Find where the given text appears and provide that cell's center as (X, Y) coordinate. 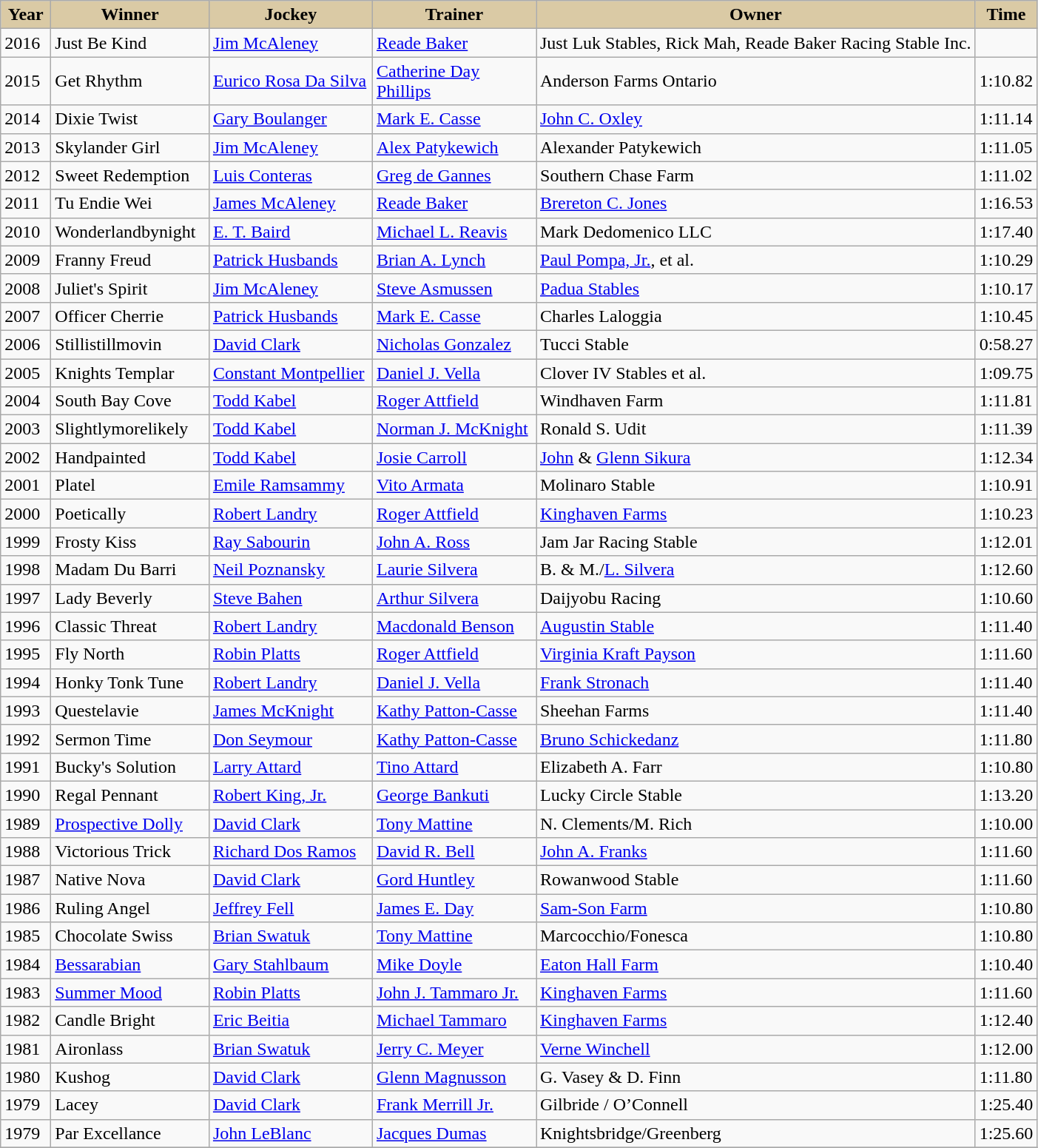
1982 (26, 1021)
1:11.02 (1006, 175)
John LeBlanc (290, 1133)
Paul Pompa, Jr., et al. (755, 260)
Augustin Stable (755, 626)
1:12.40 (1006, 1021)
1995 (26, 654)
Frosty Kiss (130, 542)
Sermon Time (130, 739)
Steve Asmussen (454, 288)
Skylander Girl (130, 147)
1:25.40 (1006, 1105)
Aironlass (130, 1049)
Greg de Gannes (454, 175)
2004 (26, 401)
Owner (755, 15)
Get Rhythm (130, 81)
Prospective Dolly (130, 824)
Sam-Son Farm (755, 908)
Tino Attard (454, 767)
Michael L. Reavis (454, 232)
David R. Bell (454, 852)
1980 (26, 1077)
2008 (26, 288)
Alex Patykewich (454, 147)
Lacey (130, 1105)
Just Luk Stables, Rick Mah, Reade Baker Racing Stable Inc. (755, 43)
John J. Tammaro Jr. (454, 993)
G. Vasey & D. Finn (755, 1077)
Lady Beverly (130, 598)
James E. Day (454, 908)
1:10.82 (1006, 81)
Classic Threat (130, 626)
Ronald S. Udit (755, 429)
Poetically (130, 514)
Handpainted (130, 457)
Bucky's Solution (130, 767)
Mike Doyle (454, 964)
2009 (26, 260)
1:10.60 (1006, 598)
Marcocchio/Fonesca (755, 936)
2003 (26, 429)
1:12.01 (1006, 542)
1:12.34 (1006, 457)
Charles Laloggia (755, 316)
1981 (26, 1049)
Robert King, Jr. (290, 795)
1:09.75 (1006, 372)
Victorious Trick (130, 852)
Fly North (130, 654)
1:11.05 (1006, 147)
Verne Winchell (755, 1049)
1:25.60 (1006, 1133)
Sweet Redemption (130, 175)
E. T. Baird (290, 232)
1:12.60 (1006, 570)
Virginia Kraft Payson (755, 654)
Candle Bright (130, 1021)
2011 (26, 204)
2005 (26, 372)
Frank Stronach (755, 682)
Clover IV Stables et al. (755, 372)
Neil Poznansky (290, 570)
1998 (26, 570)
2006 (26, 344)
Windhaven Farm (755, 401)
1993 (26, 711)
Emile Ramsammy (290, 486)
N. Clements/M. Rich (755, 824)
Bessarabian (130, 964)
1992 (26, 739)
1:11.81 (1006, 401)
Anderson Farms Ontario (755, 81)
Southern Chase Farm (755, 175)
Platel (130, 486)
1987 (26, 880)
1988 (26, 852)
Par Excellance (130, 1133)
Lucky Circle Stable (755, 795)
1994 (26, 682)
2007 (26, 316)
James McAleney (290, 204)
1:11.14 (1006, 119)
Knights Templar (130, 372)
Just Be Kind (130, 43)
Catherine Day Phillips (454, 81)
Vito Armata (454, 486)
Native Nova (130, 880)
1:16.53 (1006, 204)
James McKnight (290, 711)
Tu Endie Wei (130, 204)
Elizabeth A. Farr (755, 767)
2010 (26, 232)
Arthur Silvera (454, 598)
2013 (26, 147)
Gilbride / O’Connell (755, 1105)
Wonderlandbynight (130, 232)
Jacques Dumas (454, 1133)
Alexander Patykewich (755, 147)
1983 (26, 993)
Molinaro Stable (755, 486)
1:13.20 (1006, 795)
Macdonald Benson (454, 626)
Sheehan Farms (755, 711)
1996 (26, 626)
1986 (26, 908)
1:10.40 (1006, 964)
1991 (26, 767)
1:11.39 (1006, 429)
Jerry C. Meyer (454, 1049)
2000 (26, 514)
Frank Merrill Jr. (454, 1105)
Regal Pennant (130, 795)
1985 (26, 936)
Larry Attard (290, 767)
Time (1006, 15)
1:10.17 (1006, 288)
B. & M./L. Silvera (755, 570)
Brereton C. Jones (755, 204)
Richard Dos Ramos (290, 852)
Eaton Hall Farm (755, 964)
Eric Beitia (290, 1021)
Mark Dedomenico LLC (755, 232)
Gary Boulanger (290, 119)
Trainer (454, 15)
Officer Cherrie (130, 316)
South Bay Cove (130, 401)
Franny Freud (130, 260)
John A. Franks (755, 852)
2016 (26, 43)
Laurie Silvera (454, 570)
Slightlymorelikely (130, 429)
1:17.40 (1006, 232)
1:10.45 (1006, 316)
Gary Stahlbaum (290, 964)
Eurico Rosa Da Silva (290, 81)
Bruno Schickedanz (755, 739)
Luis Conteras (290, 175)
Glenn Magnusson (454, 1077)
1:10.29 (1006, 260)
Constant Montpellier (290, 372)
1989 (26, 824)
Juliet's Spirit (130, 288)
1990 (26, 795)
1:10.23 (1006, 514)
George Bankuti (454, 795)
1999 (26, 542)
Jeffrey Fell (290, 908)
Year (26, 15)
Knightsbridge/Greenberg (755, 1133)
1997 (26, 598)
Gord Huntley (454, 880)
Daijyobu Racing (755, 598)
Stillistillmovin (130, 344)
2015 (26, 81)
2014 (26, 119)
Summer Mood (130, 993)
2001 (26, 486)
Madam Du Barri (130, 570)
Honky Tonk Tune (130, 682)
Steve Bahen (290, 598)
Chocolate Swiss (130, 936)
1:12.00 (1006, 1049)
Questelavie (130, 711)
Jam Jar Racing Stable (755, 542)
0:58.27 (1006, 344)
Brian A. Lynch (454, 260)
John & Glenn Sikura (755, 457)
1984 (26, 964)
1:10.91 (1006, 486)
Padua Stables (755, 288)
Ray Sabourin (290, 542)
Rowanwood Stable (755, 880)
2012 (26, 175)
Ruling Angel (130, 908)
1:10.00 (1006, 824)
John A. Ross (454, 542)
Don Seymour (290, 739)
Kushog (130, 1077)
Jockey (290, 15)
Norman J. McKnight (454, 429)
Tucci Stable (755, 344)
Nicholas Gonzalez (454, 344)
Dixie Twist (130, 119)
Josie Carroll (454, 457)
Winner (130, 15)
John C. Oxley (755, 119)
2002 (26, 457)
Michael Tammaro (454, 1021)
